Scan for the cell matching the given text and deliver its [X, Y] coordinate at center. 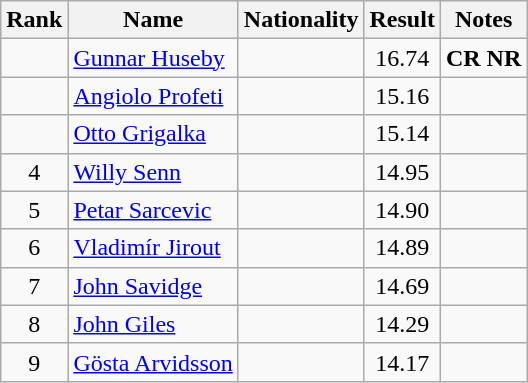
John Giles [153, 324]
5 [34, 210]
Gösta Arvidsson [153, 362]
Angiolo Profeti [153, 96]
Gunnar Huseby [153, 58]
15.14 [402, 134]
Result [402, 20]
Rank [34, 20]
16.74 [402, 58]
Petar Sarcevic [153, 210]
Otto Grigalka [153, 134]
CR NR [483, 58]
Nationality [301, 20]
Willy Senn [153, 172]
6 [34, 248]
14.29 [402, 324]
14.90 [402, 210]
4 [34, 172]
14.89 [402, 248]
15.16 [402, 96]
Name [153, 20]
14.95 [402, 172]
Notes [483, 20]
9 [34, 362]
14.69 [402, 286]
14.17 [402, 362]
Vladimír Jirout [153, 248]
8 [34, 324]
7 [34, 286]
John Savidge [153, 286]
